Pinpoint the cell where the given text exists, returning its (X, Y) midpoint coordinate. 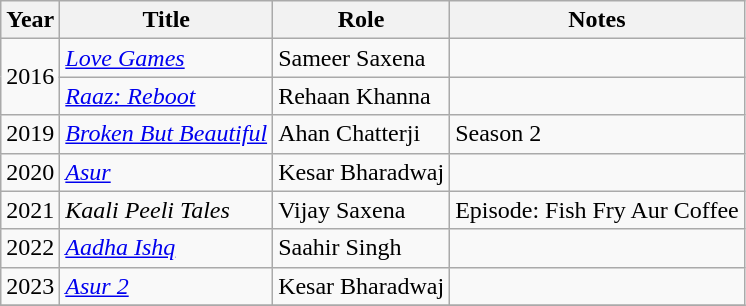
Sameer Saxena (362, 58)
Title (166, 20)
Saahir Singh (362, 248)
Episode: Fish Fry Aur Coffee (598, 210)
Raaz: Reboot (166, 96)
Vijay Saxena (362, 210)
Love Games (166, 58)
Year (30, 20)
2023 (30, 286)
Season 2 (598, 134)
Notes (598, 20)
Ahan Chatterji (362, 134)
Kaali Peeli Tales (166, 210)
2016 (30, 77)
Role (362, 20)
Asur (166, 172)
Broken But Beautiful (166, 134)
2019 (30, 134)
Aadha Ishq (166, 248)
Rehaan Khanna (362, 96)
Asur 2 (166, 286)
2021 (30, 210)
2022 (30, 248)
2020 (30, 172)
